Capture the cell that displays the provided text and extract its [x, y] central coordinate. 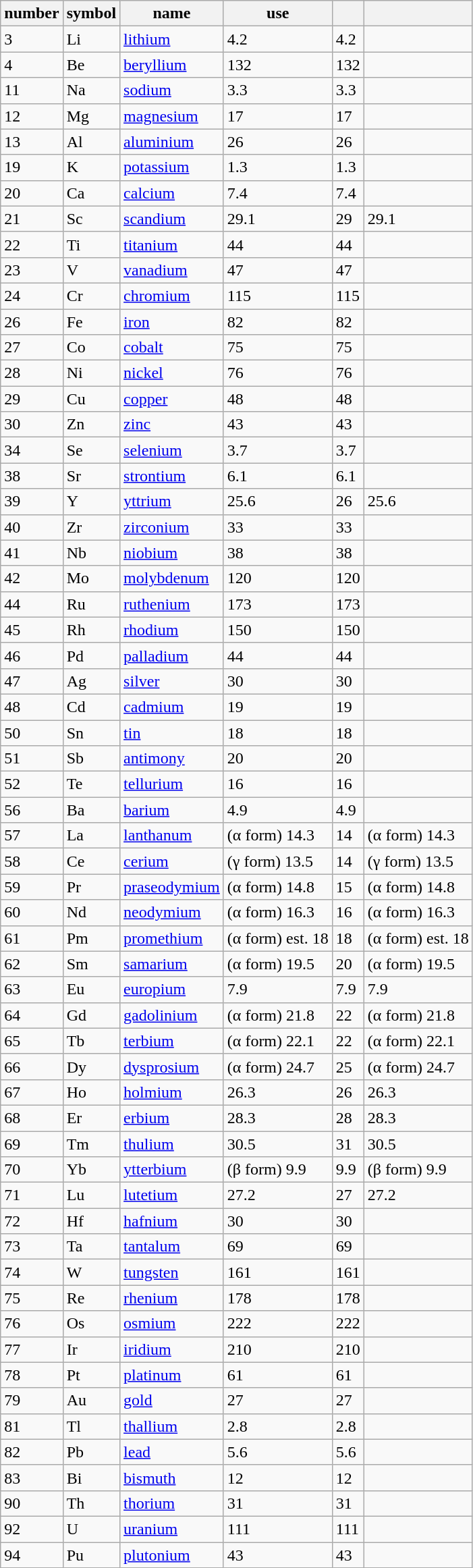
cerium [172, 861]
Pu [91, 1555]
Fe [91, 322]
64 [32, 1015]
Se [91, 450]
Pb [91, 1452]
67 [32, 1092]
73 [32, 1247]
42 [32, 578]
94 [32, 1555]
europium [172, 990]
promethium [172, 938]
V [91, 270]
thorium [172, 1503]
4 [32, 65]
platinum [172, 1375]
Ba [91, 810]
lithium [172, 39]
bismuth [172, 1478]
Y [91, 502]
65 [32, 1041]
57 [32, 836]
58 [32, 861]
21 [32, 219]
Nd [91, 913]
neodymium [172, 913]
ytterbium [172, 1170]
Ce [91, 861]
tin [172, 732]
Yb [91, 1170]
Rh [91, 630]
titanium [172, 244]
cadmium [172, 707]
gold [172, 1401]
molybdenum [172, 578]
hafnium [172, 1221]
62 [32, 964]
zinc [172, 425]
Pd [91, 655]
magnesium [172, 116]
Zr [91, 527]
46 [32, 655]
Pm [91, 938]
Sn [91, 732]
Hf [91, 1221]
Li [91, 39]
Cu [91, 399]
Cr [91, 296]
Lu [91, 1195]
beryllium [172, 65]
83 [32, 1478]
number [32, 13]
chromium [172, 296]
77 [32, 1349]
92 [32, 1529]
66 [32, 1066]
barium [172, 810]
Al [91, 142]
Ti [91, 244]
Er [91, 1118]
terbium [172, 1041]
gadolinium [172, 1015]
tellurium [172, 784]
Gd [91, 1015]
name [172, 13]
Ag [91, 681]
La [91, 836]
Mg [91, 116]
9.9 [348, 1170]
63 [32, 990]
Be [91, 65]
strontium [172, 476]
60 [32, 913]
iridium [172, 1349]
Sb [91, 759]
sodium [172, 90]
34 [32, 450]
dysprosium [172, 1066]
Ca [91, 193]
cobalt [172, 348]
Sm [91, 964]
lanthanum [172, 836]
yttrium [172, 502]
niobium [172, 553]
osmium [172, 1324]
40 [32, 527]
erbium [172, 1118]
Co [91, 348]
lead [172, 1452]
Ta [91, 1247]
scandium [172, 219]
Zn [91, 425]
13 [32, 142]
56 [32, 810]
23 [32, 270]
Tl [91, 1426]
Tb [91, 1041]
52 [32, 784]
uranium [172, 1529]
Mo [91, 578]
45 [32, 630]
68 [32, 1118]
78 [32, 1375]
Ni [91, 373]
Sc [91, 219]
39 [32, 502]
Pr [91, 887]
symbol [91, 13]
vanadium [172, 270]
51 [32, 759]
79 [32, 1401]
calcium [172, 193]
Pt [91, 1375]
K [91, 167]
use [278, 13]
81 [32, 1426]
Ir [91, 1349]
3 [32, 39]
Au [91, 1401]
Ru [91, 604]
41 [32, 553]
11 [32, 90]
Os [91, 1324]
Nb [91, 553]
71 [32, 1195]
Th [91, 1503]
Na [91, 90]
50 [32, 732]
Sr [91, 476]
Eu [91, 990]
holmium [172, 1092]
rhenium [172, 1298]
W [91, 1272]
thulium [172, 1144]
iron [172, 322]
silver [172, 681]
samarium [172, 964]
25 [348, 1066]
aluminium [172, 142]
tungsten [172, 1272]
74 [32, 1272]
tantalum [172, 1247]
24 [32, 296]
70 [32, 1170]
90 [32, 1503]
copper [172, 399]
Te [91, 784]
praseodymium [172, 887]
Re [91, 1298]
U [91, 1529]
Dy [91, 1066]
Cd [91, 707]
lutetium [172, 1195]
rhodium [172, 630]
antimony [172, 759]
72 [32, 1221]
15 [348, 887]
Bi [91, 1478]
nickel [172, 373]
potassium [172, 167]
palladium [172, 655]
ruthenium [172, 604]
selenium [172, 450]
thallium [172, 1426]
Ho [91, 1092]
59 [32, 887]
plutonium [172, 1555]
Tm [91, 1144]
zirconium [172, 527]
